Find where the given text appears and provide that cell's center as (X, Y) coordinate. 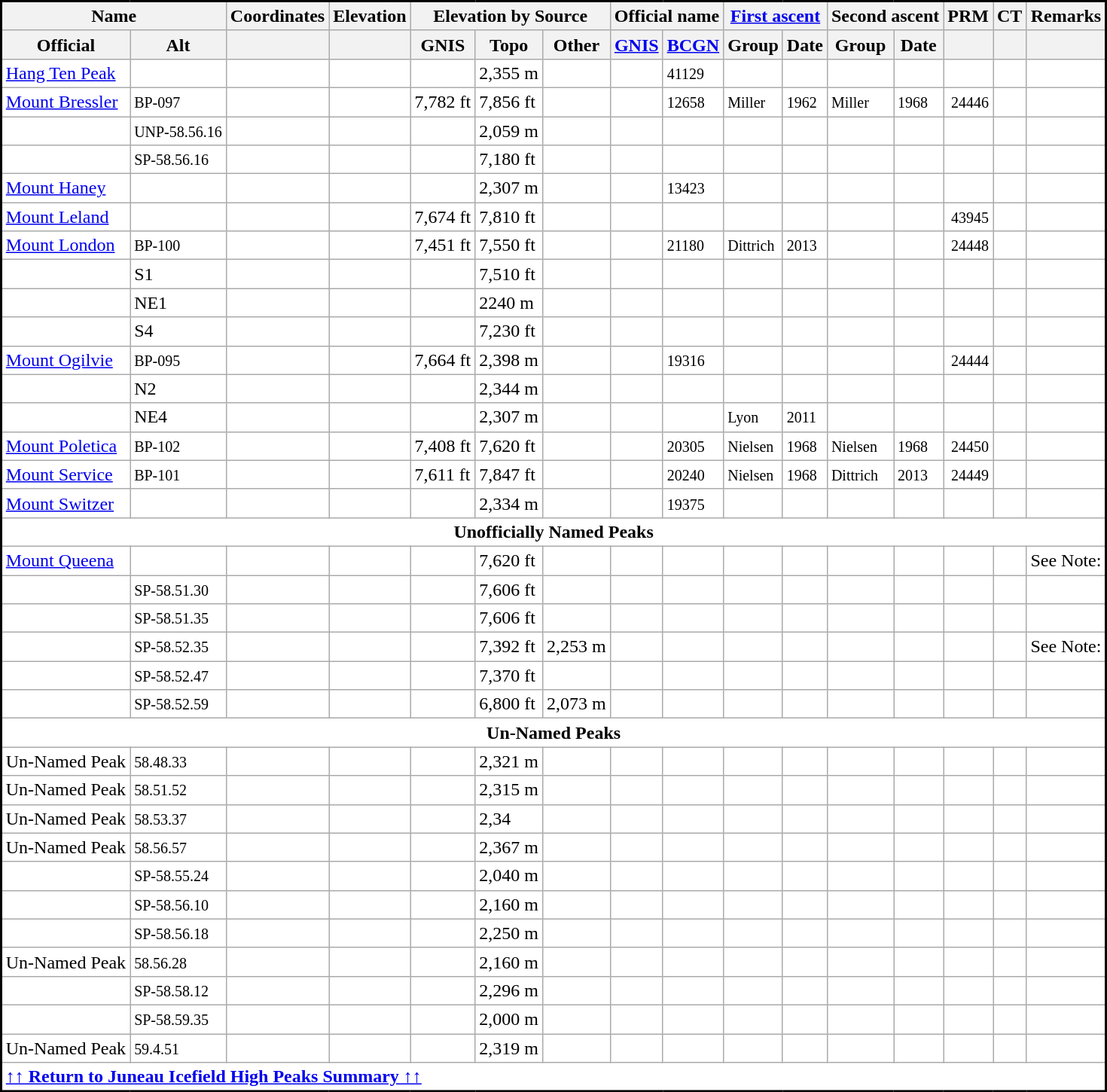
SP-58.58.12 (178, 990)
BCGN (693, 44)
2,000 m (509, 1019)
2,355 m (509, 73)
BP-102 (178, 446)
Other (577, 44)
7,370 ft (509, 676)
2,398 m (509, 360)
Official name (666, 17)
12658 (693, 102)
Mount Haney (66, 188)
2,040 m (509, 876)
58.56.28 (178, 962)
SP-58.56.18 (178, 933)
BP-095 (178, 360)
7,550 ft (509, 246)
First ascent (776, 17)
43945 (968, 217)
Unofficially Named Peaks (554, 532)
BP-101 (178, 474)
BP-100 (178, 246)
N2 (178, 389)
Elevation (370, 17)
Hang Ten Peak (66, 73)
SP-58.59.35 (178, 1019)
19375 (693, 503)
Elevation by Source (511, 17)
Mount Ogilvie (66, 360)
7,674 ft (443, 217)
BP-097 (178, 102)
Coordinates (277, 17)
SP-58.52.47 (178, 676)
Second ascent (885, 17)
2,321 m (509, 761)
7,510 ft (509, 274)
13423 (693, 188)
Un-Named Peaks (554, 733)
SP-58.55.24 (178, 876)
24448 (968, 246)
2,073 m (577, 704)
SP-58.52.59 (178, 704)
20240 (693, 474)
SP-58.52.35 (178, 647)
6,800 ft (509, 704)
2,344 m (509, 389)
7,810 ft (509, 217)
Mount Bressler (66, 102)
2,296 m (509, 990)
Lyon (753, 417)
7,847 ft (509, 474)
41129 (693, 73)
UNP-58.56.16 (178, 130)
7,664 ft (443, 360)
2,34 (509, 819)
7,392 ft (509, 647)
Mount Poletica (66, 446)
S4 (178, 331)
Mount Queena (66, 560)
Name (114, 17)
Mount London (66, 246)
S1 (178, 274)
24446 (968, 102)
PRM (968, 17)
58.51.52 (178, 790)
Mount Switzer (66, 503)
2,319 m (509, 1048)
58.53.37 (178, 819)
7,408 ft (443, 446)
CT (1009, 17)
NE4 (178, 417)
2,059 m (509, 130)
Topo (509, 44)
19316 (693, 360)
1962 (804, 102)
NE1 (178, 303)
Mount Service (66, 474)
24449 (968, 474)
24444 (968, 360)
SP-58.56.10 (178, 904)
2240 m (509, 303)
24450 (968, 446)
2,334 m (509, 503)
2,315 m (509, 790)
7,451 ft (443, 246)
2,253 m (577, 647)
Official (66, 44)
59.4.51 (178, 1048)
58.56.57 (178, 847)
Alt (178, 44)
20305 (693, 446)
21180 (693, 246)
2,250 m (509, 933)
Remarks (1066, 17)
Mount Leland (66, 217)
2011 (804, 417)
2,367 m (509, 847)
7,180 ft (509, 160)
SP-58.56.16 (178, 160)
7,611 ft (443, 474)
↑↑ Return to Juneau Icefield High Peaks Summary ↑↑ (554, 1077)
SP-58.51.35 (178, 618)
7,230 ft (509, 331)
58.48.33 (178, 761)
SP-58.51.30 (178, 590)
7,782 ft (443, 102)
7,856 ft (509, 102)
